Identify which cell holds the provided text, then report its [x, y] central coordinate. 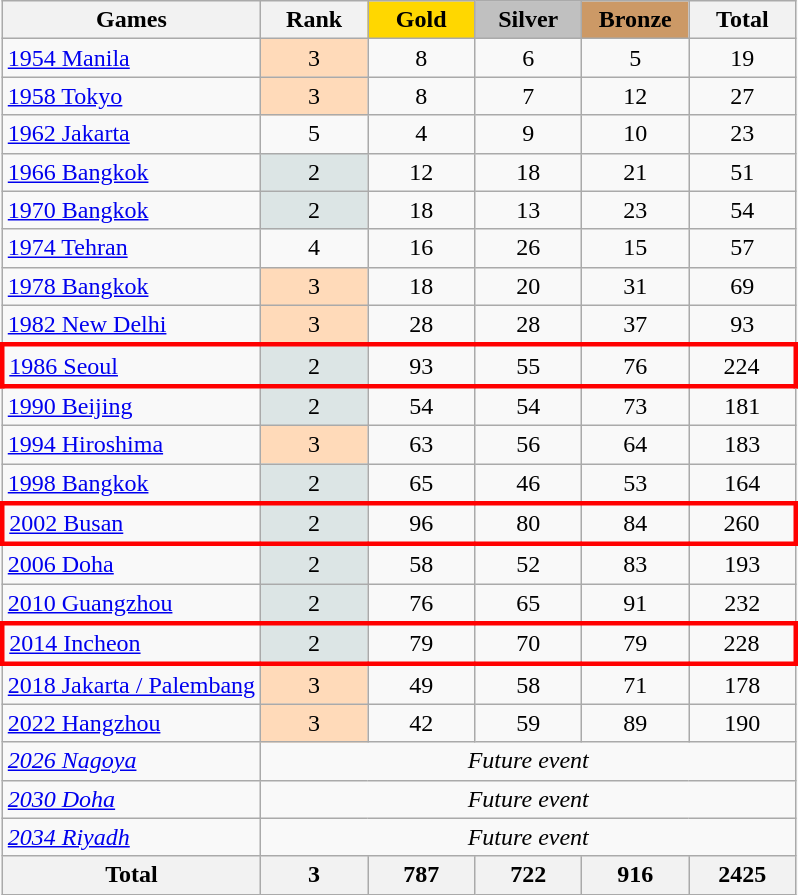
52 [528, 564]
190 [742, 723]
2014 Incheon [131, 644]
63 [422, 444]
2425 [742, 875]
83 [636, 564]
9 [528, 134]
1962 Jakarta [131, 134]
916 [636, 875]
91 [636, 604]
1954 Manila [131, 58]
20 [528, 286]
224 [742, 366]
42 [422, 723]
16 [422, 248]
1958 Tokyo [131, 96]
1982 New Delhi [131, 325]
49 [422, 684]
2022 Hangzhou [131, 723]
6 [528, 58]
84 [636, 524]
46 [528, 484]
80 [528, 524]
1974 Tehran [131, 248]
15 [636, 248]
71 [636, 684]
Silver [528, 20]
Gold [422, 20]
59 [528, 723]
787 [422, 875]
2030 Doha [131, 799]
37 [636, 325]
Rank [314, 20]
64 [636, 444]
1966 Bangkok [131, 172]
55 [528, 366]
69 [742, 286]
57 [742, 248]
51 [742, 172]
31 [636, 286]
722 [528, 875]
21 [636, 172]
70 [528, 644]
178 [742, 684]
10 [636, 134]
2018 Jakarta / Palembang [131, 684]
1986 Seoul [131, 366]
1978 Bangkok [131, 286]
193 [742, 564]
53 [636, 484]
2006 Doha [131, 564]
73 [636, 406]
1990 Beijing [131, 406]
Bronze [636, 20]
96 [422, 524]
56 [528, 444]
2010 Guangzhou [131, 604]
89 [636, 723]
19 [742, 58]
2026 Nagoya [131, 761]
7 [528, 96]
260 [742, 524]
181 [742, 406]
2034 Riyadh [131, 837]
Games [131, 20]
26 [528, 248]
232 [742, 604]
1998 Bangkok [131, 484]
164 [742, 484]
1970 Bangkok [131, 210]
228 [742, 644]
13 [528, 210]
183 [742, 444]
2002 Busan [131, 524]
27 [742, 96]
1994 Hiroshima [131, 444]
